Extract the (x, y) coordinate from the center of the cell holding the provided text.  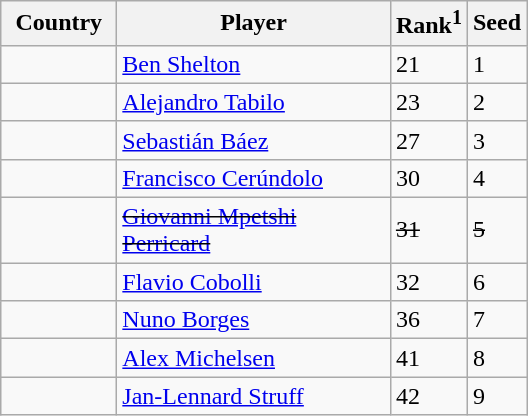
36 (428, 320)
41 (428, 358)
Francisco Cerúndolo (254, 178)
Jan-Lennard Struff (254, 396)
23 (428, 102)
Ben Shelton (254, 64)
Alejandro Tabilo (254, 102)
6 (496, 282)
9 (496, 396)
8 (496, 358)
31 (428, 230)
4 (496, 178)
1 (496, 64)
30 (428, 178)
Giovanni Mpetshi Perricard (254, 230)
Player (254, 24)
5 (496, 230)
Seed (496, 24)
42 (428, 396)
Flavio Cobolli (254, 282)
Rank1 (428, 24)
Nuno Borges (254, 320)
32 (428, 282)
3 (496, 140)
27 (428, 140)
Sebastián Báez (254, 140)
2 (496, 102)
21 (428, 64)
7 (496, 320)
Country (59, 24)
Alex Michelsen (254, 358)
